For the text-containing cell, return its midpoint in [x, y] coordinate format. 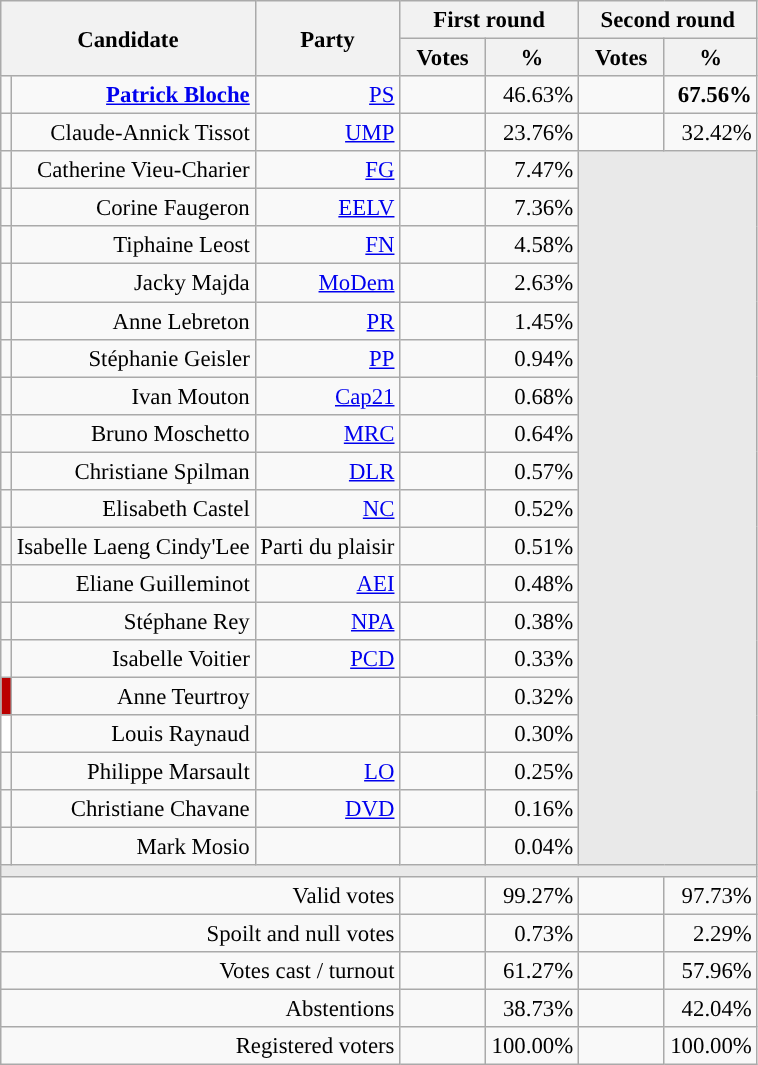
Mark Mosio [133, 847]
Tiphaine Leost [133, 245]
NC [328, 509]
Stéphane Rey [133, 621]
97.73% [710, 895]
Votes cast / turnout [200, 970]
Anne Teurtroy [133, 697]
Valid votes [200, 895]
PCD [328, 659]
0.64% [532, 433]
MRC [328, 433]
1.45% [532, 321]
Eliane Guilleminot [133, 584]
0.32% [532, 697]
Party [328, 38]
46.63% [532, 95]
FN [328, 245]
UMP [328, 133]
Elisabeth Castel [133, 509]
Stéphanie Geisler [133, 358]
DLR [328, 471]
FG [328, 170]
Isabelle Voitier [133, 659]
0.94% [532, 358]
42.04% [710, 1008]
PR [328, 321]
0.57% [532, 471]
Isabelle Laeng Cindy'Lee [133, 546]
0.52% [532, 509]
0.30% [532, 734]
0.73% [532, 933]
Spoilt and null votes [200, 933]
Christiane Spilman [133, 471]
0.38% [532, 621]
Louis Raynaud [133, 734]
Christiane Chavane [133, 809]
First round [490, 20]
Registered voters [200, 1046]
2.29% [710, 933]
DVD [328, 809]
2.63% [532, 283]
Patrick Bloche [133, 95]
Claude-Annick Tissot [133, 133]
0.25% [532, 772]
99.27% [532, 895]
PP [328, 358]
Abstentions [200, 1008]
Ivan Mouton [133, 396]
32.42% [710, 133]
57.96% [710, 970]
Catherine Vieu-Charier [133, 170]
AEI [328, 584]
23.76% [532, 133]
0.51% [532, 546]
NPA [328, 621]
67.56% [710, 95]
Jacky Majda [133, 283]
0.68% [532, 396]
Cap21 [328, 396]
Anne Lebreton [133, 321]
Parti du plaisir [328, 546]
7.47% [532, 170]
Bruno Moschetto [133, 433]
0.16% [532, 809]
0.33% [532, 659]
MoDem [328, 283]
0.48% [532, 584]
LO [328, 772]
61.27% [532, 970]
EELV [328, 208]
Candidate [128, 38]
PS [328, 95]
0.04% [532, 847]
Second round [668, 20]
4.58% [532, 245]
38.73% [532, 1008]
7.36% [532, 208]
Philippe Marsault [133, 772]
Corine Faugeron [133, 208]
